Determine the [x, y] coordinate at the center of the cell enclosing the given text.  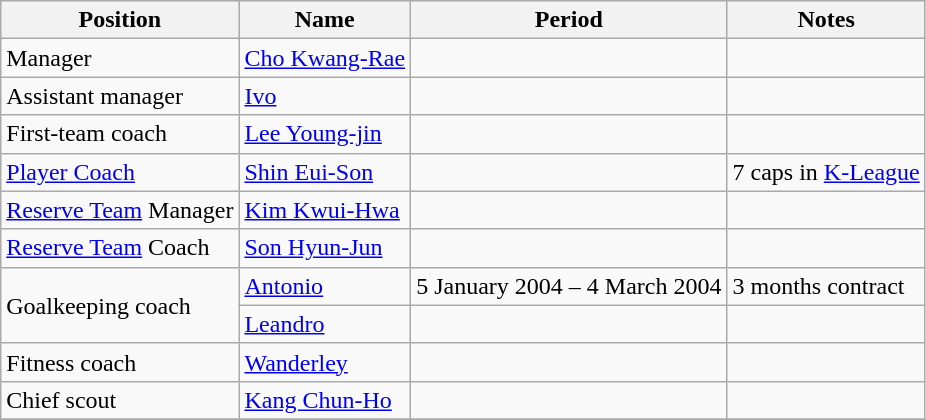
5 January 2004 – 4 March 2004 [569, 286]
Position [120, 20]
Son Hyun-Jun [325, 248]
Assistant manager [120, 96]
Kang Chun-Ho [325, 400]
Cho Kwang-Rae [325, 58]
First-team coach [120, 134]
Goalkeeping coach [120, 305]
Shin Eui-Son [325, 172]
Reserve Team Coach [120, 248]
Lee Young-jin [325, 134]
Kim Kwui-Hwa [325, 210]
Ivo [325, 96]
Antonio [325, 286]
Player Coach [120, 172]
Wanderley [325, 362]
Chief scout [120, 400]
7 caps in K-League [826, 172]
Fitness coach [120, 362]
3 months contract [826, 286]
Name [325, 20]
Reserve Team Manager [120, 210]
Manager [120, 58]
Leandro [325, 324]
Notes [826, 20]
Period [569, 20]
